Extract the (X, Y) coordinate from the center of the cell holding the provided text.  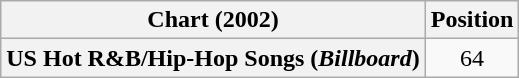
US Hot R&B/Hip-Hop Songs (Billboard) (213, 58)
64 (472, 58)
Chart (2002) (213, 20)
Position (472, 20)
